Scan for the cell matching the given text and deliver its [x, y] coordinate at center. 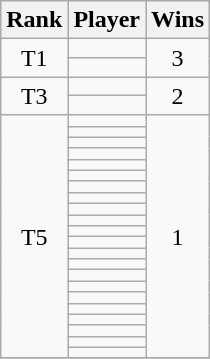
T5 [34, 236]
T1 [34, 58]
T3 [34, 96]
Wins [178, 20]
1 [178, 236]
3 [178, 58]
Player [107, 20]
Rank [34, 20]
2 [178, 96]
